Return (x, y) of the center of cell containing provided text 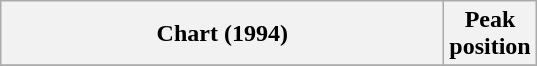
Chart (1994) (222, 34)
Peakposition (490, 34)
